From the cell containing the given text, extract its center point as [x, y] coordinate. 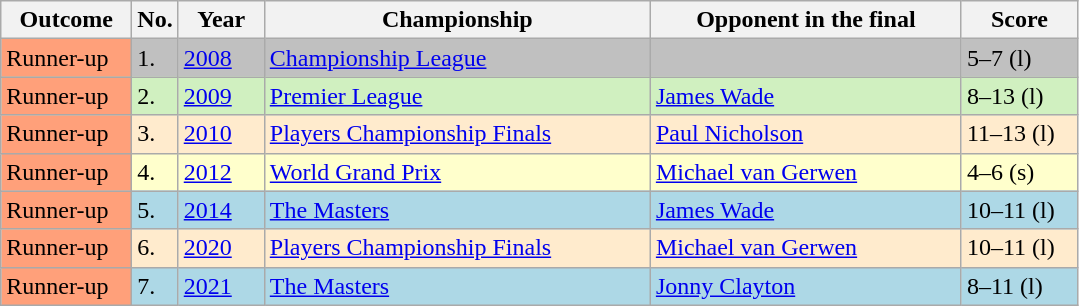
Premier League [457, 96]
No. [155, 20]
2008 [221, 58]
2012 [221, 172]
Outcome [66, 20]
2. [155, 96]
7. [155, 286]
Jonny Clayton [806, 286]
Opponent in the final [806, 20]
6. [155, 248]
Championship League [457, 58]
2014 [221, 210]
1. [155, 58]
5–7 (l) [1019, 58]
11–13 (l) [1019, 134]
4. [155, 172]
Championship [457, 20]
World Grand Prix [457, 172]
Paul Nicholson [806, 134]
8–13 (l) [1019, 96]
2020 [221, 248]
4–6 (s) [1019, 172]
2009 [221, 96]
2010 [221, 134]
5. [155, 210]
Score [1019, 20]
2021 [221, 286]
Year [221, 20]
8–11 (l) [1019, 286]
3. [155, 134]
